Capture the cell that displays the provided text and extract its (x, y) central coordinate. 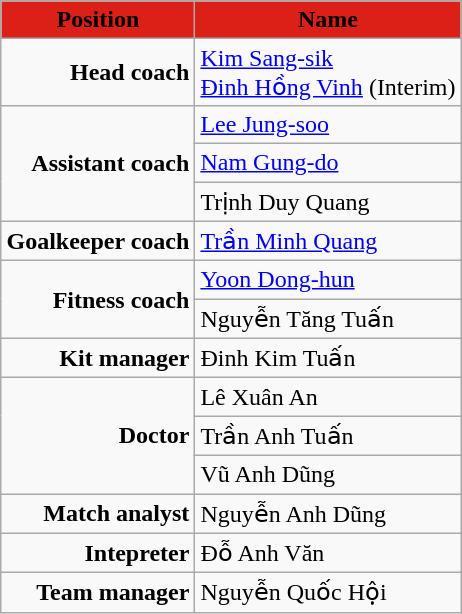
Head coach (98, 72)
Yoon Dong-hun (328, 280)
Position (98, 20)
Fitness coach (98, 300)
Nguyễn Tăng Tuấn (328, 319)
Trần Minh Quang (328, 241)
Vũ Anh Dũng (328, 474)
Doctor (98, 436)
Đinh Kim Tuấn (328, 358)
Goalkeeper coach (98, 241)
Lê Xuân An (328, 397)
Kim Sang-sik Đinh Hồng Vinh (Interim) (328, 72)
Name (328, 20)
Đỗ Anh Văn (328, 553)
Nam Gung-do (328, 162)
Assistant coach (98, 163)
Intepreter (98, 553)
Kit manager (98, 358)
Nguyễn Anh Dũng (328, 514)
Trịnh Duy Quang (328, 202)
Lee Jung-soo (328, 124)
Nguyễn Quốc Hội (328, 593)
Trần Anh Tuấn (328, 436)
Match analyst (98, 514)
Team manager (98, 593)
